Locate the cell with the specified text and output its (X, Y) center coordinate. 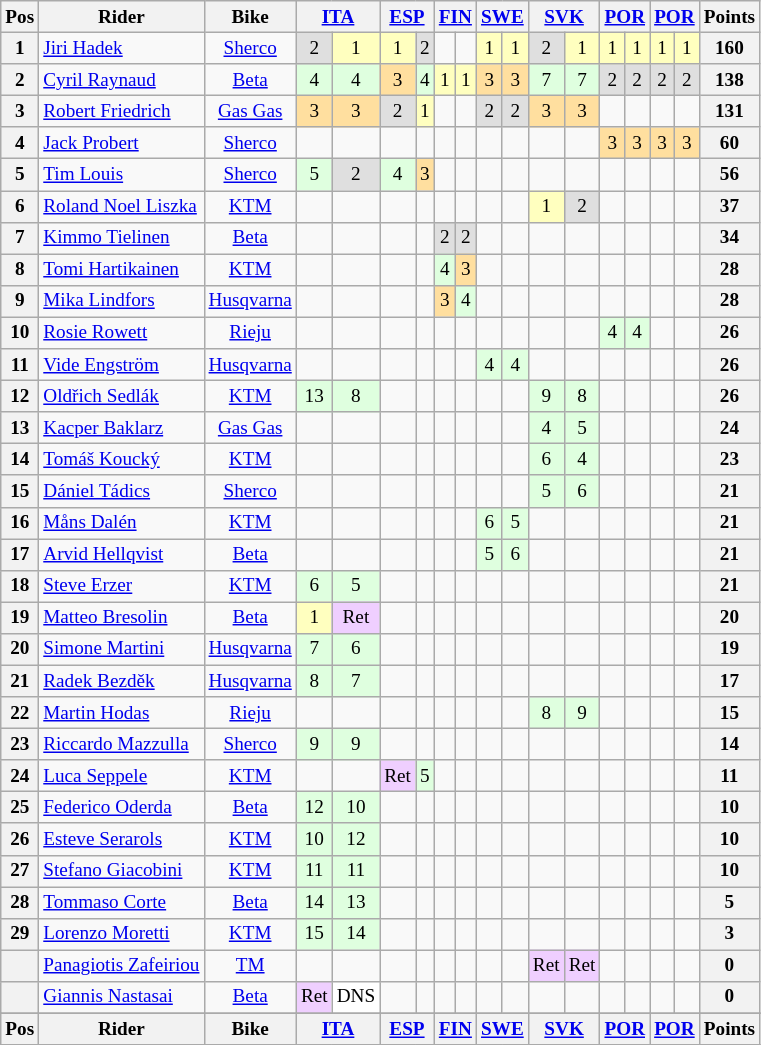
Dániel Tádics (122, 491)
TM (250, 966)
Rosie Rowett (122, 333)
Steve Erzer (122, 586)
Radek Bezděk (122, 681)
Luca Seppele (122, 776)
160 (729, 48)
131 (729, 111)
34 (729, 238)
Mika Lindfors (122, 301)
Matteo Bresolin (122, 618)
Stefano Giacobini (122, 871)
25 (20, 808)
Tomáš Koucký (122, 460)
Oldřich Sedlák (122, 396)
Martin Hodas (122, 713)
Riccardo Mazzulla (122, 744)
29 (20, 934)
60 (729, 143)
Måns Dalén (122, 523)
Roland Noel Liszka (122, 206)
Simone Martini (122, 649)
Tim Louis (122, 175)
27 (20, 871)
Jack Probert (122, 143)
Cyril Raynaud (122, 80)
Giannis Nastasai (122, 997)
22 (20, 713)
Robert Friedrich (122, 111)
DNS (356, 997)
Jiri Hadek (122, 48)
18 (20, 586)
56 (729, 175)
Esteve Serarols (122, 839)
Lorenzo Moretti (122, 934)
37 (729, 206)
Arvid Hellqvist (122, 554)
Vide Engström (122, 365)
Kacper Baklarz (122, 428)
Tommaso Corte (122, 902)
16 (20, 523)
Federico Oderda (122, 808)
Kimmo Tielinen (122, 238)
Tomi Hartikainen (122, 270)
Panagiotis Zafeiriou (122, 966)
138 (729, 80)
